Locate the cell with the specified text and output its [x, y] center coordinate. 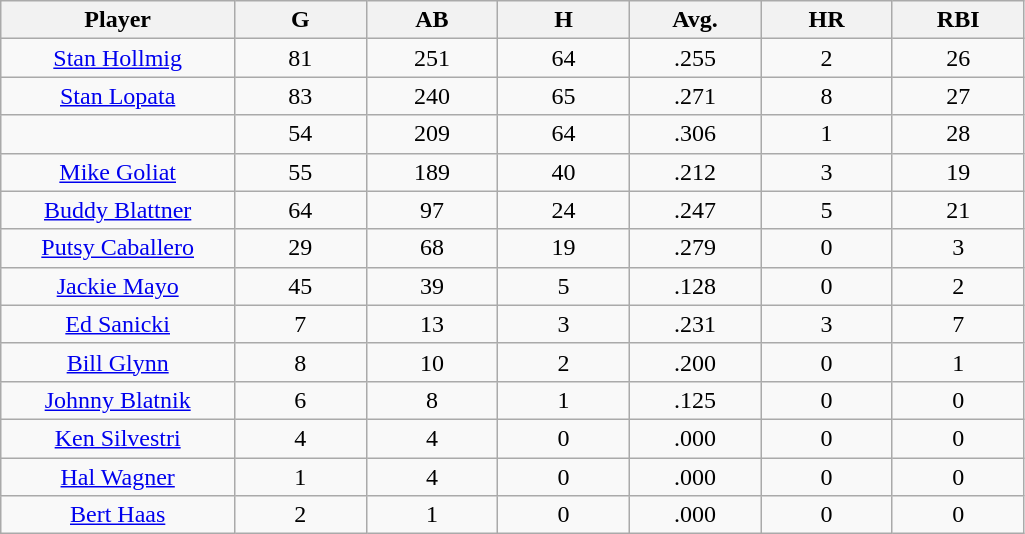
Bill Glynn [118, 362]
97 [432, 210]
81 [301, 58]
Hal Wagner [118, 477]
.247 [695, 210]
27 [958, 96]
40 [564, 172]
83 [301, 96]
68 [432, 248]
54 [301, 134]
45 [301, 286]
6 [301, 400]
55 [301, 172]
39 [432, 286]
251 [432, 58]
Johnny Blatnik [118, 400]
28 [958, 134]
10 [432, 362]
Player [118, 20]
.306 [695, 134]
H [564, 20]
Stan Hollmig [118, 58]
Putsy Caballero [118, 248]
.200 [695, 362]
65 [564, 96]
Ken Silvestri [118, 438]
21 [958, 210]
G [301, 20]
209 [432, 134]
.279 [695, 248]
.231 [695, 324]
Stan Lopata [118, 96]
13 [432, 324]
.125 [695, 400]
189 [432, 172]
Mike Goliat [118, 172]
Ed Sanicki [118, 324]
RBI [958, 20]
HR [827, 20]
240 [432, 96]
.271 [695, 96]
AB [432, 20]
24 [564, 210]
.212 [695, 172]
26 [958, 58]
Jackie Mayo [118, 286]
.255 [695, 58]
Bert Haas [118, 515]
Buddy Blattner [118, 210]
.128 [695, 286]
29 [301, 248]
Avg. [695, 20]
